Detect which cell encompasses the target text, then output its [x, y] center coordinate. 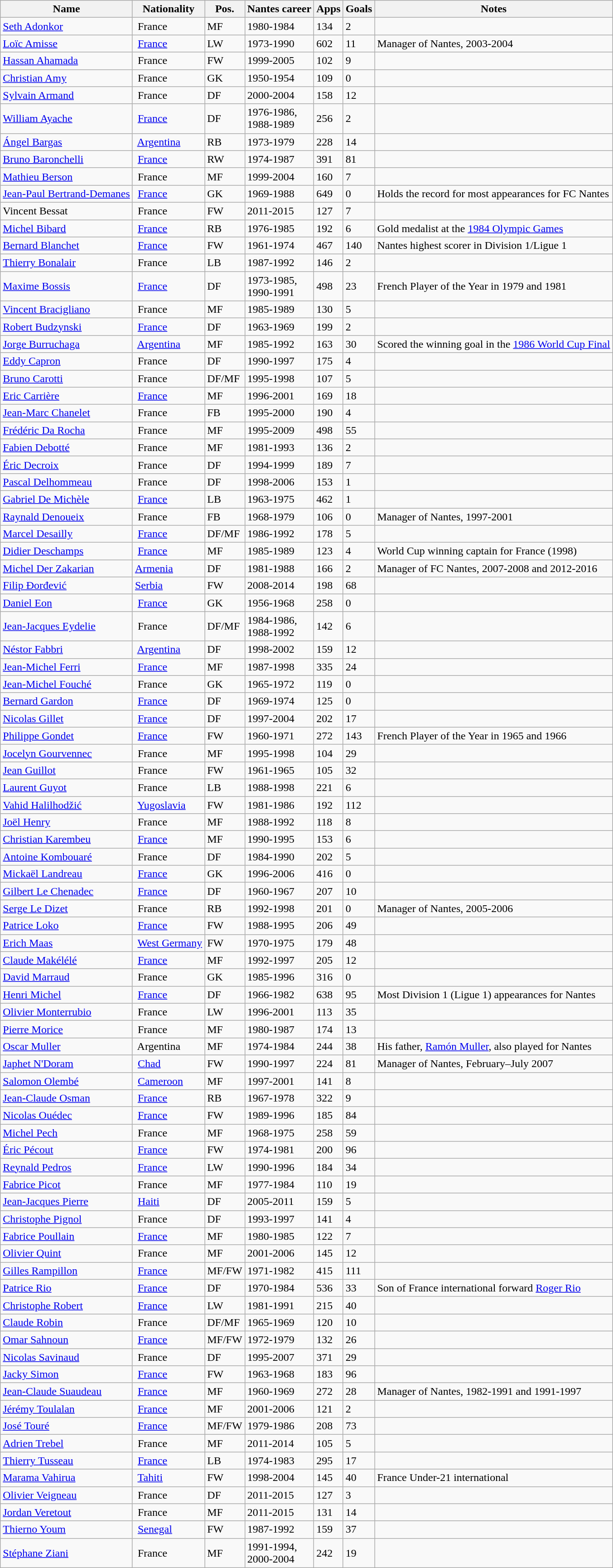
Jocelyn Gourvennec [67, 753]
Claude Robin [67, 1322]
371 [328, 1357]
1998-2002 [279, 650]
Olivier Monterrubio [67, 1012]
1996-2006 [279, 874]
295 [328, 1461]
Reynald Pedros [67, 1167]
1981-1991 [279, 1305]
23 [359, 286]
West Germany [169, 943]
Olivier Quint [67, 1253]
1974-1987 [279, 159]
Name [67, 9]
Hassan Ahamada [67, 61]
Christian Karembeu [67, 840]
391 [328, 159]
415 [328, 1271]
26 [359, 1340]
Stéphane Ziani [67, 1553]
1993-1997 [279, 1219]
30 [359, 344]
France Under-21 international [494, 1478]
1990-1996 [279, 1167]
Frédéric Da Rocha [67, 430]
205 [328, 960]
174 [328, 1029]
Fabien Debotté [67, 447]
1988-1992 [279, 822]
38 [359, 1046]
Philippe Gondet [67, 736]
221 [328, 787]
Sylvain Armand [67, 95]
Holds the record for most appearances for FC Nantes [494, 194]
Eddy Capron [67, 361]
Gabriel De Michèle [67, 499]
123 [328, 551]
Senegal [169, 1529]
Erich Maas [67, 943]
107 [328, 379]
166 [328, 568]
1995-2000 [279, 413]
Son of France international forward Roger Rio [494, 1288]
Nationality [169, 9]
Henri Michel [67, 995]
Marcel Desailly [67, 534]
Jean-Jacques Eydelie [67, 626]
1981-1993 [279, 447]
Seth Adonkor [67, 26]
Bruno Baronchelli [67, 159]
35 [359, 1012]
1997-2004 [279, 718]
2008-2014 [279, 586]
World Cup winning captain for France (1998) [494, 551]
Ángel Bargas [67, 142]
1974-1981 [279, 1150]
Goals [359, 9]
Vahid Halilhodžić [67, 805]
1961-1965 [279, 770]
1974-1984 [279, 1046]
146 [328, 263]
1968-1975 [279, 1133]
Jean-Claude Osman [67, 1098]
Thierno Youm [67, 1529]
125 [328, 701]
1986-1992 [279, 534]
104 [328, 753]
1970-1984 [279, 1288]
Omar Sahnoun [67, 1340]
1984-1986,1988-1992 [279, 626]
160 [328, 176]
1995-2007 [279, 1357]
David Marraud [67, 977]
Christophe Pignol [67, 1219]
Eric Carrière [67, 396]
Armenia [169, 568]
73 [359, 1426]
Olivier Veigneau [67, 1495]
1960-1969 [279, 1392]
200 [328, 1150]
2000-2004 [279, 95]
1967-1978 [279, 1098]
Apps [328, 9]
1985-1996 [279, 977]
Michel Pech [67, 1133]
84 [359, 1116]
122 [328, 1236]
1991-1994,2000-2004 [279, 1553]
1988-1998 [279, 787]
1969-1988 [279, 194]
Jean-Claude Suaudeau [67, 1392]
Maxime Bossis [67, 286]
Laurent Guyot [67, 787]
1985-1992 [279, 344]
Manager of Nantes, 2003-2004 [494, 44]
536 [328, 1288]
175 [328, 361]
1999-2005 [279, 61]
189 [328, 465]
Japhet N'Doram [67, 1063]
1980-1984 [279, 26]
206 [328, 926]
1988-1995 [279, 926]
142 [328, 626]
95 [359, 995]
1965-1972 [279, 684]
Oscar Muller [67, 1046]
201 [328, 908]
256 [328, 119]
Fabrice Poullain [67, 1236]
134 [328, 26]
Marama Vahirua [67, 1478]
11 [359, 44]
Nantes career [279, 9]
215 [328, 1305]
Christian Amy [67, 78]
Patrice Loko [67, 926]
13 [359, 1029]
Didier Deschamps [67, 551]
Jacky Simon [67, 1374]
Éric Decroix [67, 465]
244 [328, 1046]
111 [359, 1271]
1950-1954 [279, 78]
Gilbert Le Chenadec [67, 891]
Nicolas Ouédec [67, 1116]
Yugoslavia [169, 805]
32 [359, 770]
1973-1979 [279, 142]
Jérémy Toulalan [67, 1409]
Tahiti [169, 1478]
Serge Le Dizet [67, 908]
1970-1975 [279, 943]
Pos. [225, 9]
228 [328, 142]
602 [328, 44]
Adrien Trebel [67, 1443]
Bruno Carotti [67, 379]
1963-1968 [279, 1374]
120 [328, 1322]
1994-1999 [279, 465]
RW [225, 159]
1966-1982 [279, 995]
Jorge Burruchaga [67, 344]
113 [328, 1012]
1963-1975 [279, 499]
Manager of Nantes, 1982-1991 and 1991-1997 [494, 1392]
1972-1979 [279, 1340]
49 [359, 926]
55 [359, 430]
140 [359, 246]
118 [328, 822]
37 [359, 1529]
112 [359, 805]
Fabrice Picot [67, 1184]
Jean-Jacques Pierre [67, 1202]
1960-1971 [279, 736]
207 [328, 891]
119 [328, 684]
638 [328, 995]
1984-1990 [279, 857]
Bernard Gardon [67, 701]
Gilles Rampillon [67, 1271]
2011-2014 [279, 1443]
Notes [494, 9]
169 [328, 396]
322 [328, 1098]
110 [328, 1184]
34 [359, 1167]
1981-1988 [279, 568]
Jean-Michel Fouché [67, 684]
130 [328, 310]
48 [359, 943]
Thierry Bonalair [67, 263]
1971-1982 [279, 1271]
178 [328, 534]
1995-2009 [279, 430]
462 [328, 499]
199 [328, 327]
2005-2011 [279, 1202]
Antoine Kombouaré [67, 857]
242 [328, 1553]
Jean-Michel Ferri [67, 667]
1998-2006 [279, 482]
Jordan Veretout [67, 1512]
1980-1985 [279, 1236]
Salomon Olembé [67, 1081]
163 [328, 344]
335 [328, 667]
179 [328, 943]
24 [359, 667]
198 [328, 586]
1956-1968 [279, 603]
1963-1969 [279, 327]
1961-1974 [279, 246]
Scored the winning goal in the 1986 World Cup Final [494, 344]
143 [359, 736]
183 [328, 1374]
Serbia [169, 586]
131 [328, 1512]
1973-1985,1990-1991 [279, 286]
1990-1995 [279, 840]
1973-1990 [279, 44]
1992-1998 [279, 908]
Nantes highest scorer in Division 1/Ligue 1 [494, 246]
Michel Bibard [67, 228]
Joël Henry [67, 822]
1976-1985 [279, 228]
Vincent Bracigliano [67, 310]
1969-1974 [279, 701]
3 [359, 1495]
1965-1969 [279, 1322]
Thierry Tusseau [67, 1461]
Nicolas Savinaud [67, 1357]
Gold medalist at the 1984 Olympic Games [494, 228]
190 [328, 413]
Jean-Paul Bertrand-Demanes [67, 194]
1977-1984 [279, 1184]
1999-2004 [279, 176]
Nicolas Gillet [67, 718]
Most Division 1 (Ligue 1) appearances for Nantes [494, 995]
French Player of the Year in 1965 and 1966 [494, 736]
68 [359, 586]
33 [359, 1288]
Manager of Nantes, 2005-2006 [494, 908]
416 [328, 874]
1974-1983 [279, 1461]
Daniel Eon [67, 603]
158 [328, 95]
His father, Ramón Muller, also played for Nantes [494, 1046]
Vincent Bessat [67, 211]
59 [359, 1133]
Chad [169, 1063]
106 [328, 516]
Patrice Rio [67, 1288]
102 [328, 61]
Filip Đorđević [67, 586]
Manager of Nantes, 1997-2001 [494, 516]
Néstor Fabbri [67, 650]
Éric Pécout [67, 1150]
208 [328, 1426]
Loïc Amisse [67, 44]
French Player of the Year in 1979 and 1981 [494, 286]
467 [328, 246]
28 [359, 1392]
Manager of FC Nantes, 2007-2008 and 2012-2016 [494, 568]
Christophe Robert [67, 1305]
1979-1986 [279, 1426]
136 [328, 447]
Haiti [169, 1202]
1997-2001 [279, 1081]
Raynald Denoueix [67, 516]
Jean-Marc Chanelet [67, 413]
Pascal Delhommeau [67, 482]
Manager of Nantes, February–July 2007 [494, 1063]
Cameroon [169, 1081]
1987-1998 [279, 667]
Claude Makélélé [67, 960]
1976-1986,1988-1989 [279, 119]
18 [359, 396]
Michel Der Zakarian [67, 568]
Jean Guillot [67, 770]
1981-1986 [279, 805]
121 [328, 1409]
1992-1997 [279, 960]
109 [328, 78]
Robert Budzynski [67, 327]
649 [328, 194]
William Ayache [67, 119]
1968-1979 [279, 516]
185 [328, 1116]
Mathieu Berson [67, 176]
1998-2004 [279, 1478]
Mickaël Landreau [67, 874]
184 [328, 1167]
1980-1987 [279, 1029]
Bernard Blanchet [67, 246]
316 [328, 977]
1989-1996 [279, 1116]
José Touré [67, 1426]
132 [328, 1340]
1960-1967 [279, 891]
224 [328, 1063]
Pierre Morice [67, 1029]
